Scan for the cell matching the given text and deliver its [X, Y] coordinate at center. 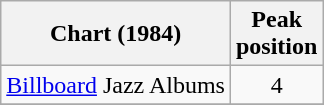
Peakposition [276, 34]
4 [276, 85]
Billboard Jazz Albums [116, 85]
Chart (1984) [116, 34]
